Pinpoint the cell where the given text exists, returning its (X, Y) midpoint coordinate. 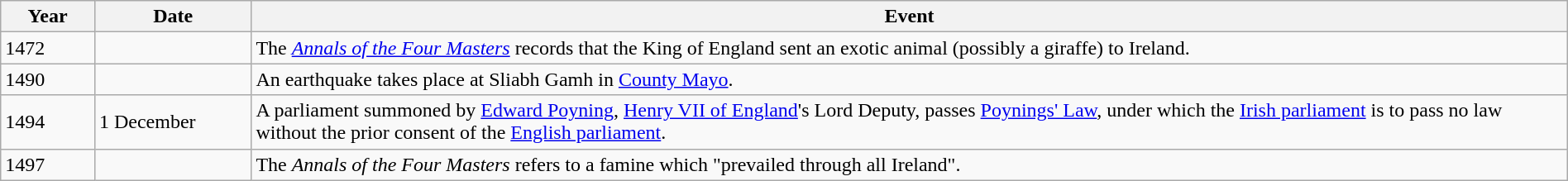
1497 (48, 164)
Date (172, 17)
1494 (48, 122)
The Annals of the Four Masters records that the King of England sent an exotic animal (possibly a giraffe) to Ireland. (910, 48)
1490 (48, 79)
The Annals of the Four Masters refers to a famine which "prevailed through all Ireland". (910, 164)
1 December (172, 122)
An earthquake takes place at Sliabh Gamh in County Mayo. (910, 79)
Year (48, 17)
1472 (48, 48)
Event (910, 17)
